Output the [X, Y] coordinate of the center of the cell containing the given text.  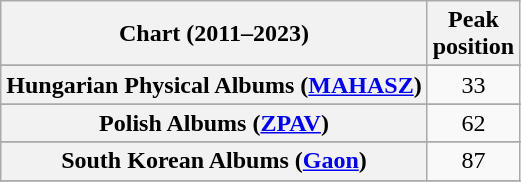
South Korean Albums (Gaon) [214, 161]
Peak position [473, 34]
Polish Albums (ZPAV) [214, 123]
87 [473, 161]
Hungarian Physical Albums (MAHASZ) [214, 85]
33 [473, 85]
62 [473, 123]
Chart (2011–2023) [214, 34]
